Output the [X, Y] coordinate of the center of the cell containing the given text.  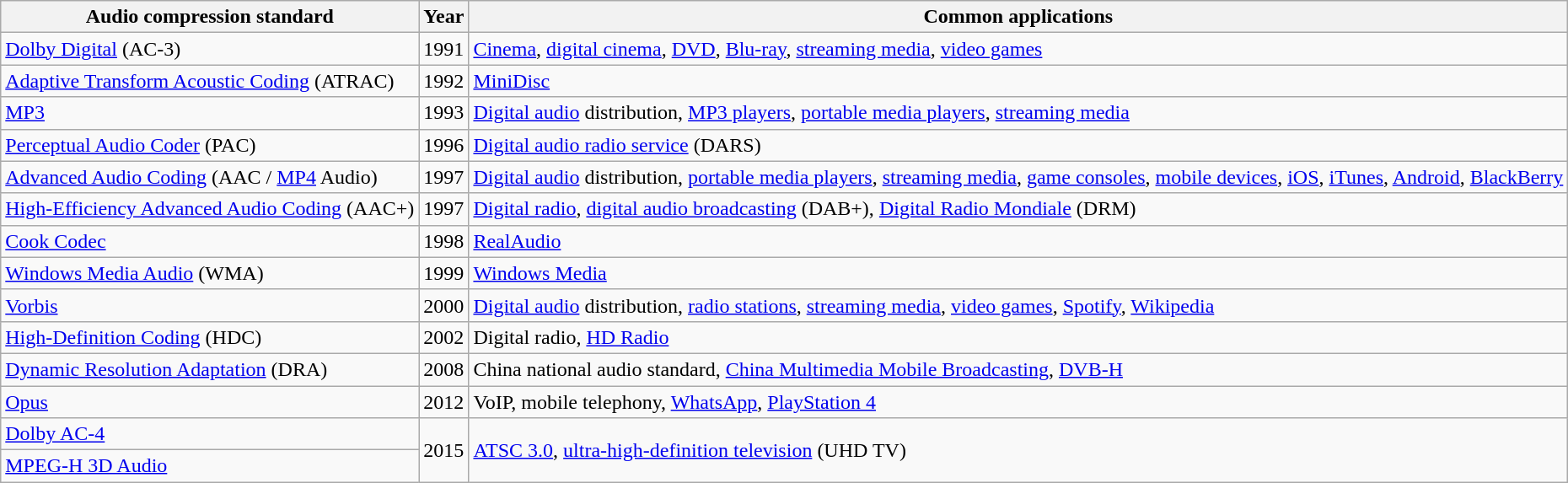
MP3 [210, 113]
Perceptual Audio Coder (PAC) [210, 145]
High-Efficiency Advanced Audio Coding (AAC+) [210, 209]
Windows Media [1018, 273]
1998 [443, 241]
Digital audio distribution, portable media players, streaming media, game consoles, mobile devices, iOS, iTunes, Android, BlackBerry [1018, 177]
1992 [443, 81]
Audio compression standard [210, 17]
Dolby Digital (AC-3) [210, 49]
Vorbis [210, 305]
Digital radio, HD Radio [1018, 337]
Cinema, digital cinema, DVD, Blu-ray, streaming media, video games [1018, 49]
2012 [443, 402]
Dolby AC-4 [210, 434]
1996 [443, 145]
Digital audio radio service (DARS) [1018, 145]
Digital audio distribution, MP3 players, portable media players, streaming media [1018, 113]
1993 [443, 113]
2008 [443, 369]
Dynamic Resolution Adaptation (DRA) [210, 369]
Cook Codec [210, 241]
2000 [443, 305]
MPEG-H 3D Audio [210, 466]
Opus [210, 402]
Digital radio, digital audio broadcasting (DAB+), Digital Radio Mondiale (DRM) [1018, 209]
Adaptive Transform Acoustic Coding (ATRAC) [210, 81]
MiniDisc [1018, 81]
Common applications [1018, 17]
2002 [443, 337]
2015 [443, 450]
1991 [443, 49]
Windows Media Audio (WMA) [210, 273]
VoIP, mobile telephony, WhatsApp, PlayStation 4 [1018, 402]
RealAudio [1018, 241]
High-Definition Coding (HDC) [210, 337]
Advanced Audio Coding (AAC / MP4 Audio) [210, 177]
Year [443, 17]
China national audio standard, China Multimedia Mobile Broadcasting, DVB-H [1018, 369]
1999 [443, 273]
Digital audio distribution, radio stations, streaming media, video games, Spotify, Wikipedia [1018, 305]
ATSC 3.0, ultra-high-definition television (UHD TV) [1018, 450]
